Find where the given text appears and provide that cell's center as [x, y] coordinate. 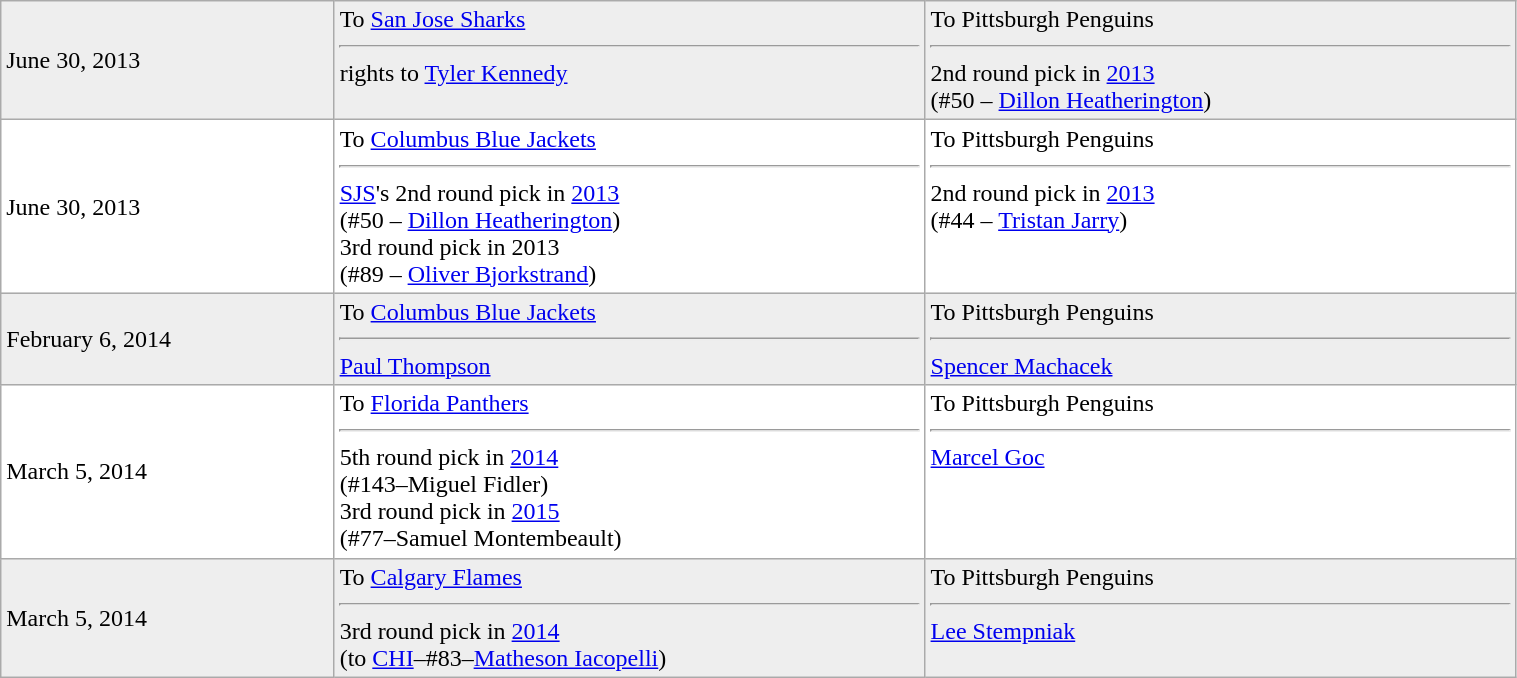
To Pittsburgh PenguinsMarcel Goc [1220, 472]
To Pittsburgh Penguins2nd round pick in 2013(#50 – Dillon Heatherington) [1220, 60]
To Florida Panthers5th round pick in 2014(#143–Miguel Fidler)3rd round pick in 2015(#77–Samuel Montembeault) [630, 472]
To Pittsburgh PenguinsSpencer Machacek [1220, 339]
To Pittsburgh PenguinsLee Stempniak [1220, 618]
February 6, 2014 [168, 339]
To San Jose Sharksrights to Tyler Kennedy [630, 60]
To Columbus Blue JacketsPaul Thompson [630, 339]
To Columbus Blue JacketsSJS's 2nd round pick in 2013(#50 – Dillon Heatherington)3rd round pick in 2013(#89 – Oliver Bjorkstrand) [630, 206]
To Calgary Flames3rd round pick in 2014(to CHI–#83–Matheson Iacopelli) [630, 618]
To Pittsburgh Penguins2nd round pick in 2013(#44 – Tristan Jarry) [1220, 206]
